Find where the given text appears and provide that cell's center as (X, Y) coordinate. 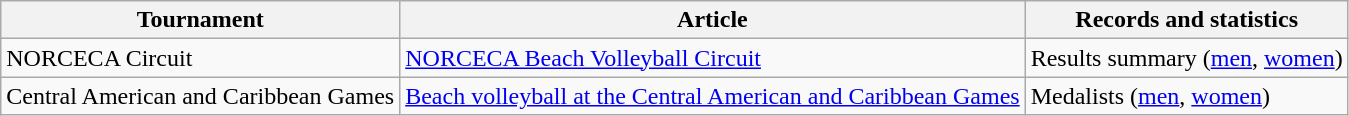
Article (713, 20)
Medalists (men, women) (1186, 96)
Beach volleyball at the Central American and Caribbean Games (713, 96)
Central American and Caribbean Games (200, 96)
Records and statistics (1186, 20)
NORCECA Beach Volleyball Circuit (713, 58)
Tournament (200, 20)
Results summary (men, women) (1186, 58)
NORCECA Circuit (200, 58)
